Scan for the cell matching the given text and deliver its [X, Y] coordinate at center. 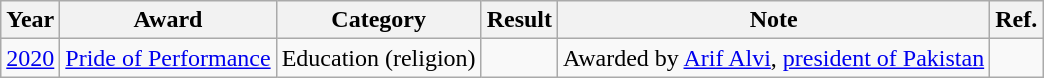
2020 [30, 58]
Awarded by Arif Alvi, president of Pakistan [774, 58]
Award [168, 20]
Education (religion) [378, 58]
Result [519, 20]
Category [378, 20]
Note [774, 20]
Pride of Performance [168, 58]
Ref. [1016, 20]
Year [30, 20]
